Determine the [X, Y] coordinate at the center of the cell enclosing the given text.  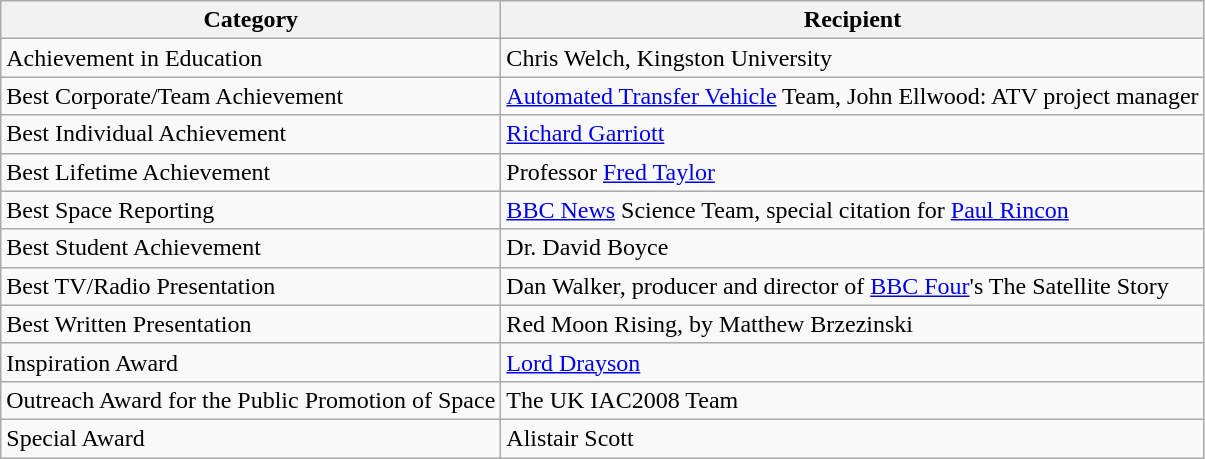
Inspiration Award [251, 362]
Dr. David Boyce [852, 248]
Special Award [251, 438]
Best Student Achievement [251, 248]
Richard Garriott [852, 134]
Best TV/Radio Presentation [251, 286]
Best Corporate/Team Achievement [251, 96]
Category [251, 20]
Professor Fred Taylor [852, 172]
Achievement in Education [251, 58]
Recipient [852, 20]
Outreach Award for the Public Promotion of Space [251, 400]
The UK IAC2008 Team [852, 400]
Alistair Scott [852, 438]
Dan Walker, producer and director of BBC Four's The Satellite Story [852, 286]
Lord Drayson [852, 362]
Best Written Presentation [251, 324]
Best Individual Achievement [251, 134]
BBC News Science Team, special citation for Paul Rincon [852, 210]
Chris Welch, Kingston University [852, 58]
Automated Transfer Vehicle Team, John Ellwood: ATV project manager [852, 96]
Best Lifetime Achievement [251, 172]
Best Space Reporting [251, 210]
Red Moon Rising, by Matthew Brzezinski [852, 324]
